From the cell containing the given text, extract its center point as (X, Y) coordinate. 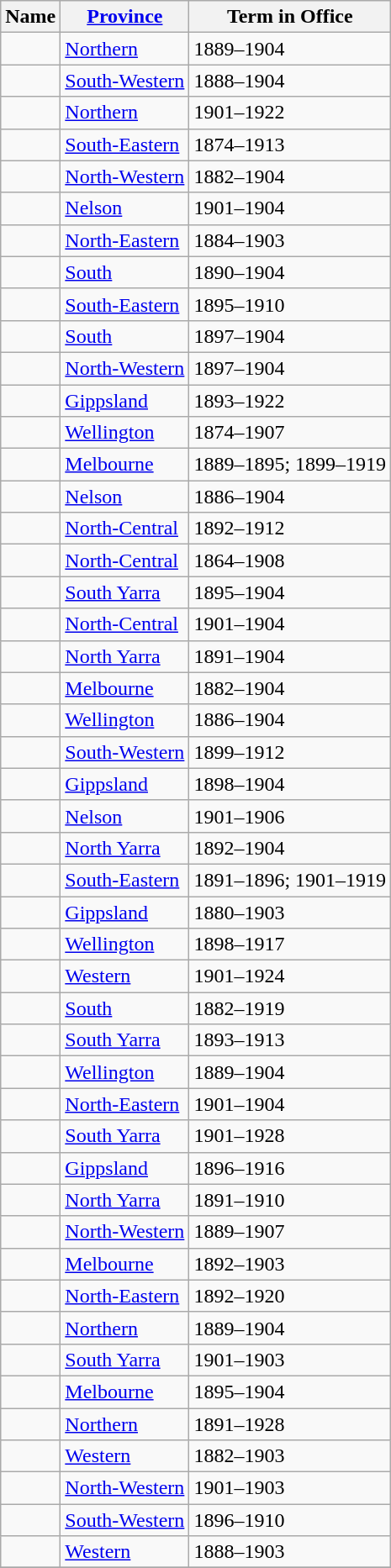
1893–1913 (290, 1040)
1898–1904 (290, 784)
1890–1904 (290, 272)
1891–1928 (290, 1424)
1892–1904 (290, 848)
1884–1903 (290, 240)
1889–1907 (290, 1232)
1901–1928 (290, 1136)
1874–1907 (290, 433)
1896–1910 (290, 1520)
1901–1906 (290, 816)
Province (124, 17)
1889–1895; 1899–1919 (290, 465)
1864–1908 (290, 560)
1888–1904 (290, 81)
Name (30, 17)
1901–1924 (290, 976)
1891–1904 (290, 656)
1892–1903 (290, 1264)
1896–1916 (290, 1168)
1895–1910 (290, 304)
1892–1912 (290, 529)
1880–1903 (290, 912)
Term in Office (290, 17)
1882–1903 (290, 1456)
1874–1913 (290, 145)
1893–1922 (290, 401)
1898–1917 (290, 944)
1882–1919 (290, 1008)
1888–1903 (290, 1552)
1891–1896; 1901–1919 (290, 880)
1901–1922 (290, 113)
1891–1910 (290, 1200)
1892–1920 (290, 1296)
1899–1912 (290, 752)
